Provide the (x, y) coordinate of the cell's center where the given text is located.  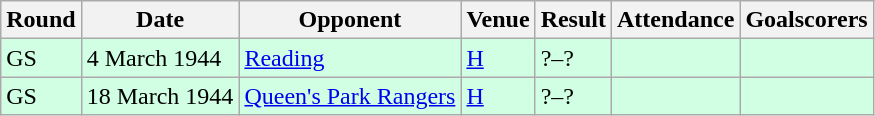
Result (573, 20)
Attendance (676, 20)
Venue (498, 20)
Queen's Park Rangers (350, 96)
18 March 1944 (160, 96)
Goalscorers (806, 20)
Round (41, 20)
4 March 1944 (160, 58)
Date (160, 20)
Reading (350, 58)
Opponent (350, 20)
